Locate the cell with the specified text and output its [x, y] center coordinate. 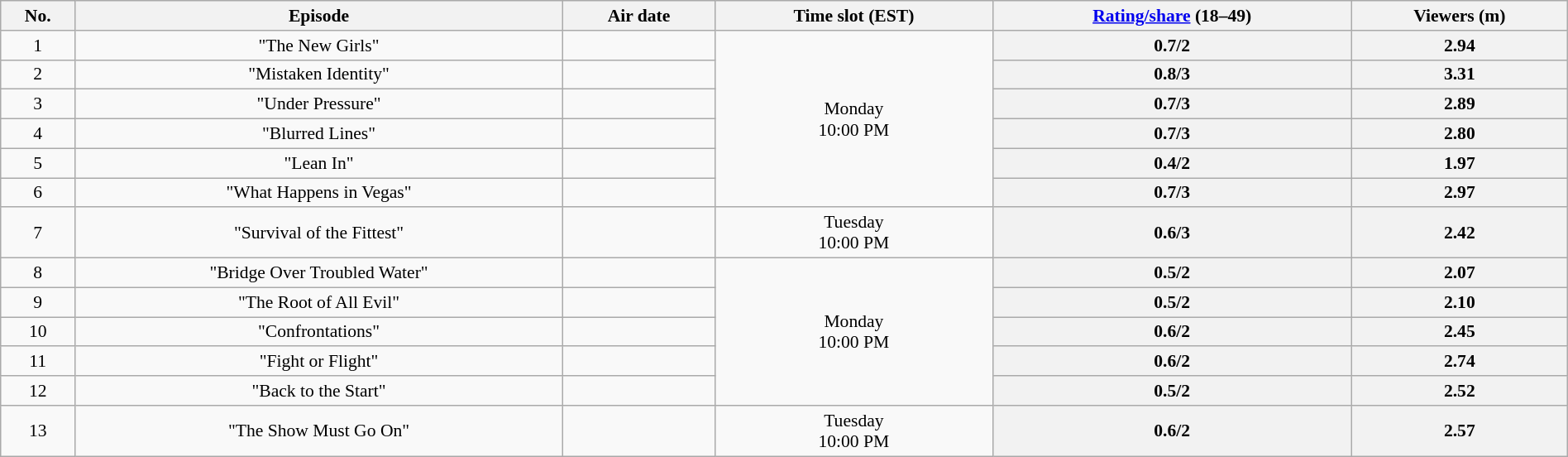
"Under Pressure" [319, 104]
0.6/3 [1172, 233]
2.94 [1459, 46]
7 [38, 233]
0.8/3 [1172, 75]
4 [38, 134]
3 [38, 104]
No. [38, 16]
"Lean In" [319, 163]
8 [38, 273]
"The Show Must Go On" [319, 431]
2.74 [1459, 362]
9 [38, 302]
"What Happens in Vegas" [319, 193]
2.45 [1459, 332]
2 [38, 75]
2.80 [1459, 134]
2.52 [1459, 391]
Viewers (m) [1459, 16]
3.31 [1459, 75]
"Confrontations" [319, 332]
2.97 [1459, 193]
2.89 [1459, 104]
11 [38, 362]
"Back to the Start" [319, 391]
5 [38, 163]
"Mistaken Identity" [319, 75]
"The New Girls" [319, 46]
Time slot (EST) [853, 16]
Episode [319, 16]
10 [38, 332]
"The Root of All Evil" [319, 302]
Rating/share (18–49) [1172, 16]
12 [38, 391]
0.4/2 [1172, 163]
2.07 [1459, 273]
"Fight or Flight" [319, 362]
0.7/2 [1172, 46]
"Blurred Lines" [319, 134]
"Bridge Over Troubled Water" [319, 273]
1 [38, 46]
2.10 [1459, 302]
1.97 [1459, 163]
2.42 [1459, 233]
13 [38, 431]
2.57 [1459, 431]
Air date [638, 16]
6 [38, 193]
"Survival of the Fittest" [319, 233]
